Return (x, y) of the center of cell containing provided text 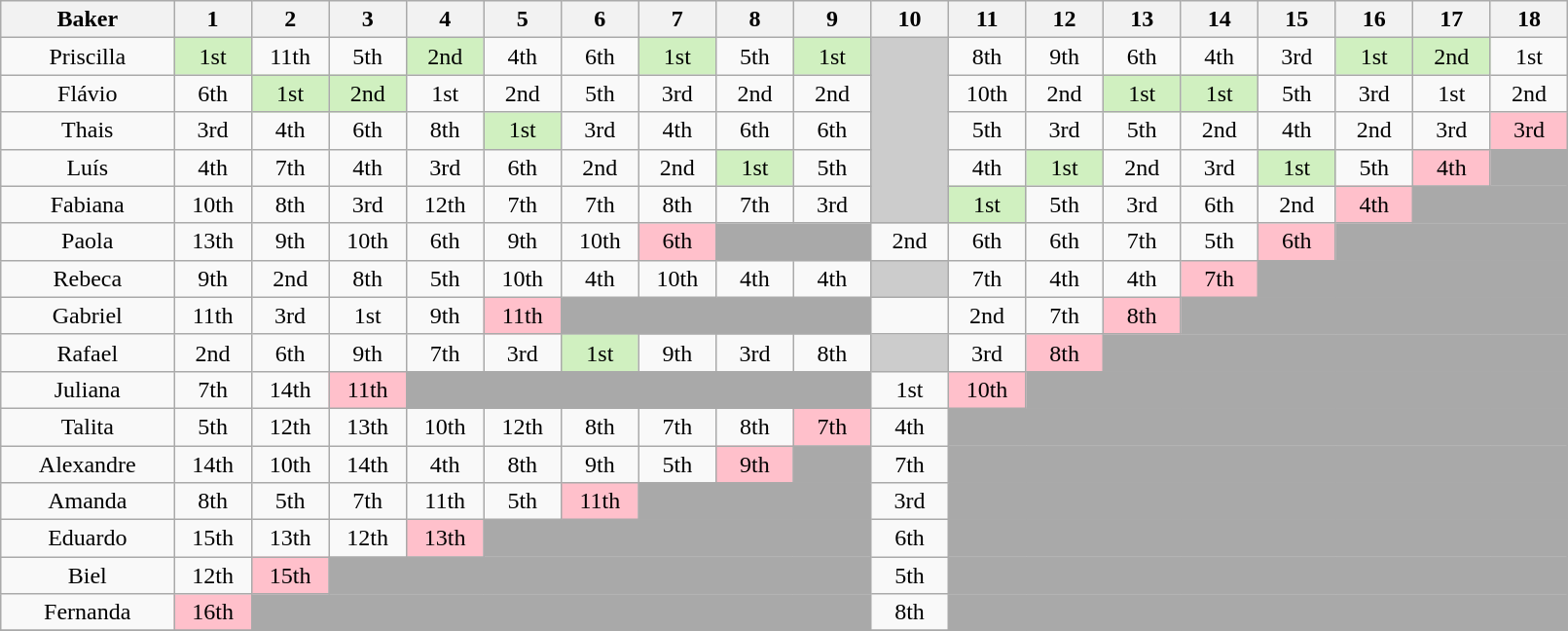
16th (213, 612)
Rebeca (88, 278)
18 (1529, 19)
8 (755, 19)
Fabiana (88, 204)
13 (1142, 19)
Paola (88, 241)
9 (832, 19)
14 (1220, 19)
Eduardo (88, 538)
17 (1452, 19)
Amanda (88, 501)
Priscilla (88, 56)
10 (910, 19)
16 (1374, 19)
Biel (88, 575)
Alexandre (88, 464)
Juliana (88, 390)
Fernanda (88, 612)
7 (677, 19)
4 (445, 19)
6 (601, 19)
15 (1296, 19)
Talita (88, 427)
Baker (88, 19)
Luís (88, 167)
12 (1065, 19)
Flávio (88, 93)
2 (290, 19)
Thais (88, 130)
5 (523, 19)
11 (987, 19)
3 (368, 19)
1 (213, 19)
Gabriel (88, 315)
Rafael (88, 353)
